Return the (X, Y) coordinate for the center point of the cell that contains the specified text.  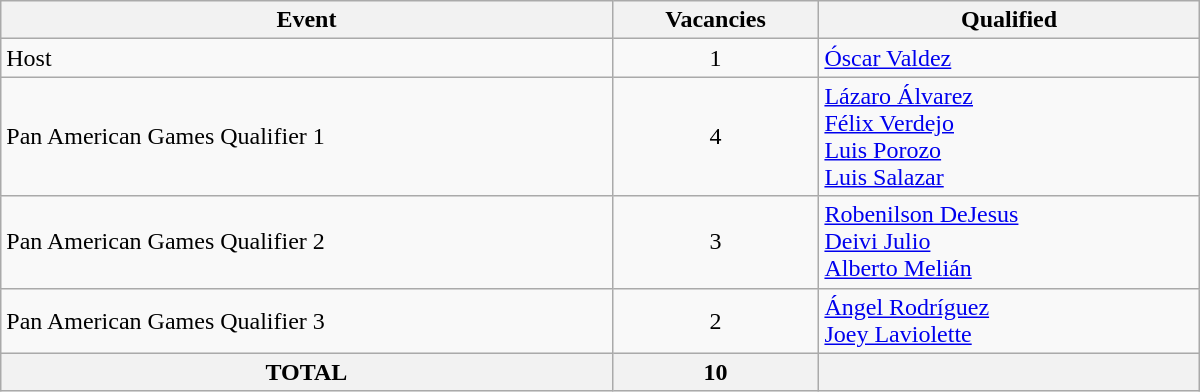
Robenilson DeJesus Deivi Julio Alberto Melián (1009, 242)
10 (716, 372)
Pan American Games Qualifier 2 (306, 242)
2 (716, 320)
Vacancies (716, 20)
Event (306, 20)
Ángel Rodríguez Joey Laviolette (1009, 320)
TOTAL (306, 372)
1 (716, 58)
Lázaro Álvarez Félix Verdejo Luis Porozo Luis Salazar (1009, 136)
Óscar Valdez (1009, 58)
Host (306, 58)
3 (716, 242)
Pan American Games Qualifier 1 (306, 136)
Pan American Games Qualifier 3 (306, 320)
Qualified (1009, 20)
4 (716, 136)
